Capture the cell that displays the provided text and extract its (x, y) central coordinate. 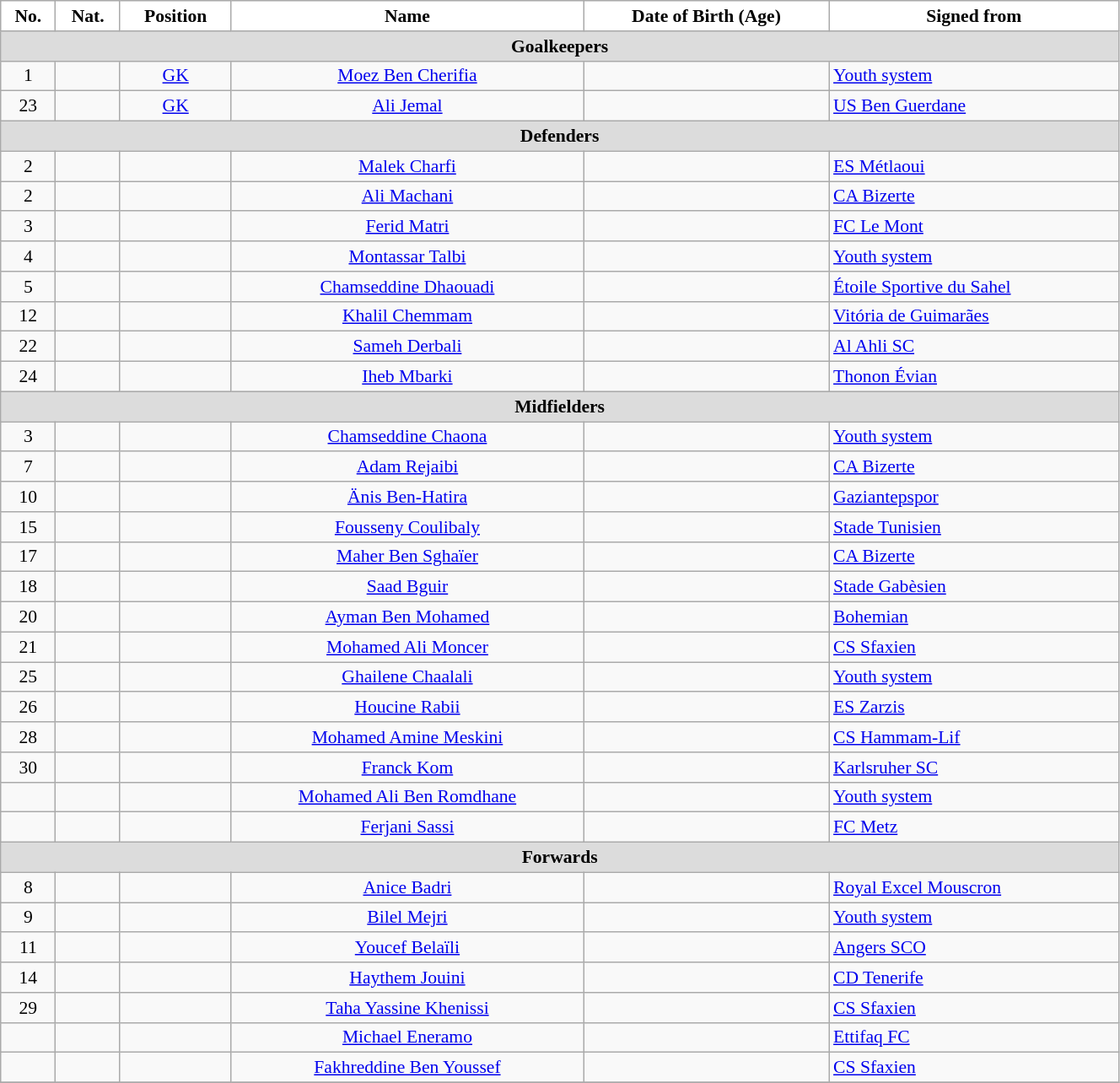
Adam Rejaibi (407, 467)
Angers SCO (973, 948)
Karlsruher SC (973, 768)
24 (29, 377)
1 (29, 76)
Ghailene Chaalali (407, 677)
Iheb Mbarki (407, 377)
Montassar Talbi (407, 256)
18 (29, 587)
Sameh Derbali (407, 347)
Fousseny Coulibaly (407, 527)
Bohemian (973, 617)
Chamseddine Chaona (407, 437)
10 (29, 497)
Malek Charfi (407, 166)
Ali Machani (407, 197)
Ferid Matri (407, 227)
Houcine Rabii (407, 708)
US Ben Guerdane (973, 106)
14 (29, 978)
ES Zarzis (973, 708)
Goalkeepers (560, 46)
21 (29, 647)
17 (29, 557)
30 (29, 768)
12 (29, 316)
Fakhreddine Ben Youssef (407, 1068)
Signed from (973, 16)
Ferjani Sassi (407, 827)
Vitória de Guimarães (973, 316)
Khalil Chemmam (407, 316)
Stade Gabèsien (973, 587)
Taha Yassine Khenissi (407, 1008)
Haythem Jouini (407, 978)
Maher Ben Sghaïer (407, 557)
Anice Badri (407, 887)
4 (29, 256)
8 (29, 887)
FC Le Mont (973, 227)
5 (29, 287)
No. (29, 16)
Thonon Évian (973, 377)
Änis Ben-Hatira (407, 497)
ES Métlaoui (973, 166)
Ettifaq FC (973, 1037)
Youcef Belaïli (407, 948)
Mohamed Ali Moncer (407, 647)
11 (29, 948)
Position (175, 16)
22 (29, 347)
Name (407, 16)
Saad Bguir (407, 587)
9 (29, 918)
Michael Eneramo (407, 1037)
Defenders (560, 137)
FC Metz (973, 827)
Midfielders (560, 407)
Chamseddine Dhaouadi (407, 287)
Étoile Sportive du Sahel (973, 287)
Nat. (88, 16)
23 (29, 106)
Franck Kom (407, 768)
Moez Ben Cherifia (407, 76)
Royal Excel Mouscron (973, 887)
Ali Jemal (407, 106)
Forwards (560, 858)
29 (29, 1008)
25 (29, 677)
Gaziantepspor (973, 497)
Mohamed Ali Ben Romdhane (407, 797)
Stade Tunisien (973, 527)
Mohamed Amine Meskini (407, 737)
Al Ahli SC (973, 347)
15 (29, 527)
Ayman Ben Mohamed (407, 617)
Date of Birth (Age) (707, 16)
7 (29, 467)
CS Hammam-Lif (973, 737)
CD Tenerife (973, 978)
20 (29, 617)
26 (29, 708)
Bilel Mejri (407, 918)
28 (29, 737)
